Locate the cell with the specified text and output its (X, Y) center coordinate. 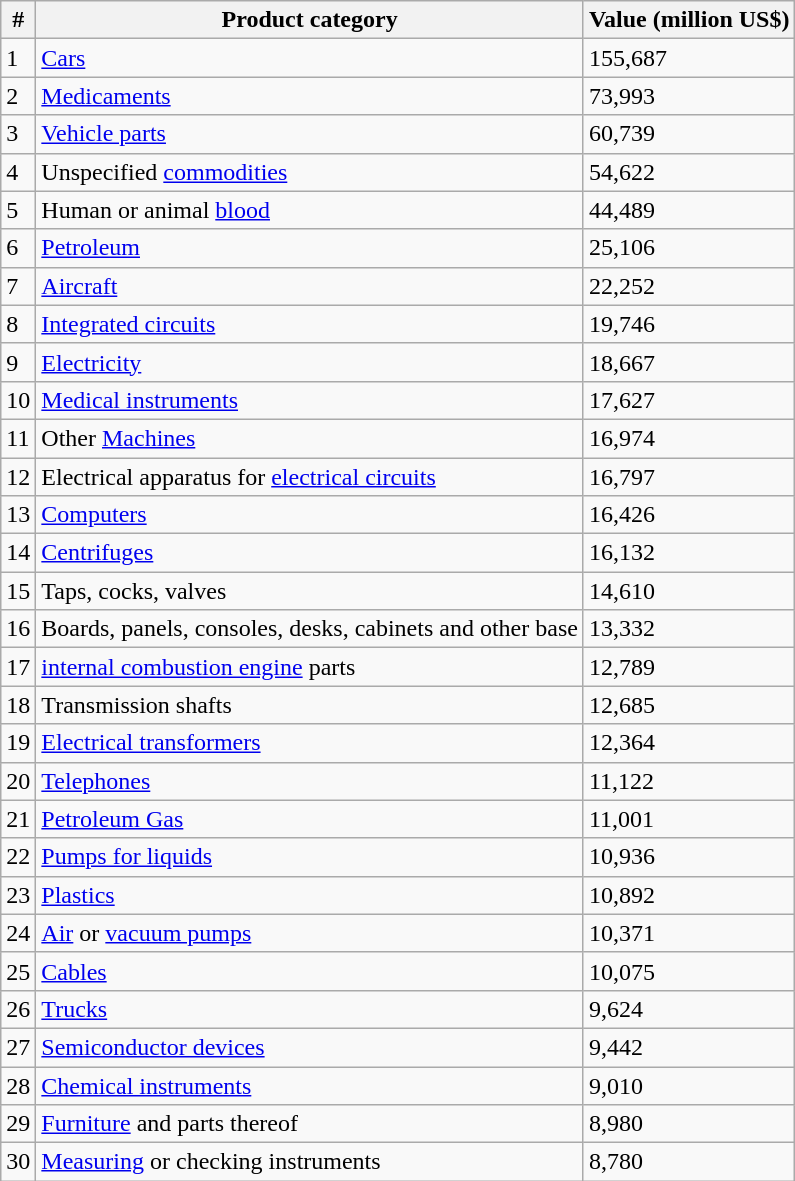
18,667 (689, 362)
24 (18, 933)
Cars (310, 58)
11,122 (689, 781)
28 (18, 1085)
Petroleum Gas (310, 819)
Electricity (310, 362)
26 (18, 1009)
Transmission shafts (310, 705)
Semiconductor devices (310, 1047)
Pumps for liquids (310, 857)
20 (18, 781)
Chemical instruments (310, 1085)
9,624 (689, 1009)
22 (18, 857)
12 (18, 477)
54,622 (689, 172)
21 (18, 819)
Vehicle parts (310, 134)
44,489 (689, 210)
29 (18, 1124)
# (18, 20)
8,980 (689, 1124)
Petroleum (310, 248)
23 (18, 895)
73,993 (689, 96)
16 (18, 629)
Unspecified commodities (310, 172)
Boards, panels, consoles, desks, cabinets and other base (310, 629)
16,132 (689, 553)
Measuring or checking instruments (310, 1162)
Medicaments (310, 96)
Aircraft (310, 286)
10,936 (689, 857)
internal combustion engine parts (310, 667)
Medical instruments (310, 400)
5 (18, 210)
10,075 (689, 971)
17 (18, 667)
11 (18, 438)
Computers (310, 515)
8 (18, 324)
Value (million US$) (689, 20)
9,010 (689, 1085)
3 (18, 134)
2 (18, 96)
60,739 (689, 134)
14,610 (689, 591)
14 (18, 553)
12,685 (689, 705)
1 (18, 58)
13 (18, 515)
16,426 (689, 515)
16,797 (689, 477)
7 (18, 286)
17,627 (689, 400)
Furniture and parts thereof (310, 1124)
19,746 (689, 324)
10,371 (689, 933)
18 (18, 705)
Plastics (310, 895)
16,974 (689, 438)
25 (18, 971)
19 (18, 743)
Centrifuges (310, 553)
27 (18, 1047)
Electrical transformers (310, 743)
Air or vacuum pumps (310, 933)
22,252 (689, 286)
30 (18, 1162)
6 (18, 248)
9,442 (689, 1047)
Taps, cocks, valves (310, 591)
Product category (310, 20)
Other Machines (310, 438)
25,106 (689, 248)
Telephones (310, 781)
10,892 (689, 895)
8,780 (689, 1162)
11,001 (689, 819)
10 (18, 400)
9 (18, 362)
Integrated circuits (310, 324)
12,789 (689, 667)
Cables (310, 971)
13,332 (689, 629)
Trucks (310, 1009)
Electrical apparatus for electrical circuits (310, 477)
4 (18, 172)
12,364 (689, 743)
15 (18, 591)
Human or animal blood (310, 210)
155,687 (689, 58)
